Return (x, y) of the center of cell containing provided text 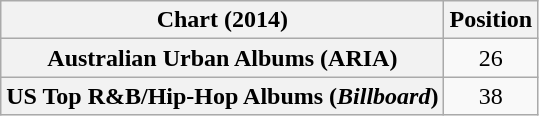
Chart (2014) (222, 20)
Australian Urban Albums (ARIA) (222, 58)
38 (491, 96)
Position (491, 20)
26 (491, 58)
US Top R&B/Hip-Hop Albums (Billboard) (222, 96)
